Detect which cell encompasses the target text, then output its [x, y] center coordinate. 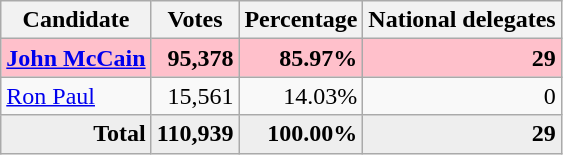
85.97% [301, 58]
John McCain [76, 58]
Total [76, 134]
Votes [195, 20]
14.03% [301, 96]
100.00% [301, 134]
Percentage [301, 20]
0 [462, 96]
National delegates [462, 20]
Ron Paul [76, 96]
15,561 [195, 96]
110,939 [195, 134]
Candidate [76, 20]
95,378 [195, 58]
